Find where the given text appears and provide that cell's center as (x, y) coordinate. 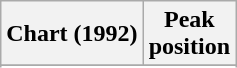
Chart (1992) (72, 34)
Peakposition (189, 34)
